For the text-containing cell, return its midpoint in [X, Y] coordinate format. 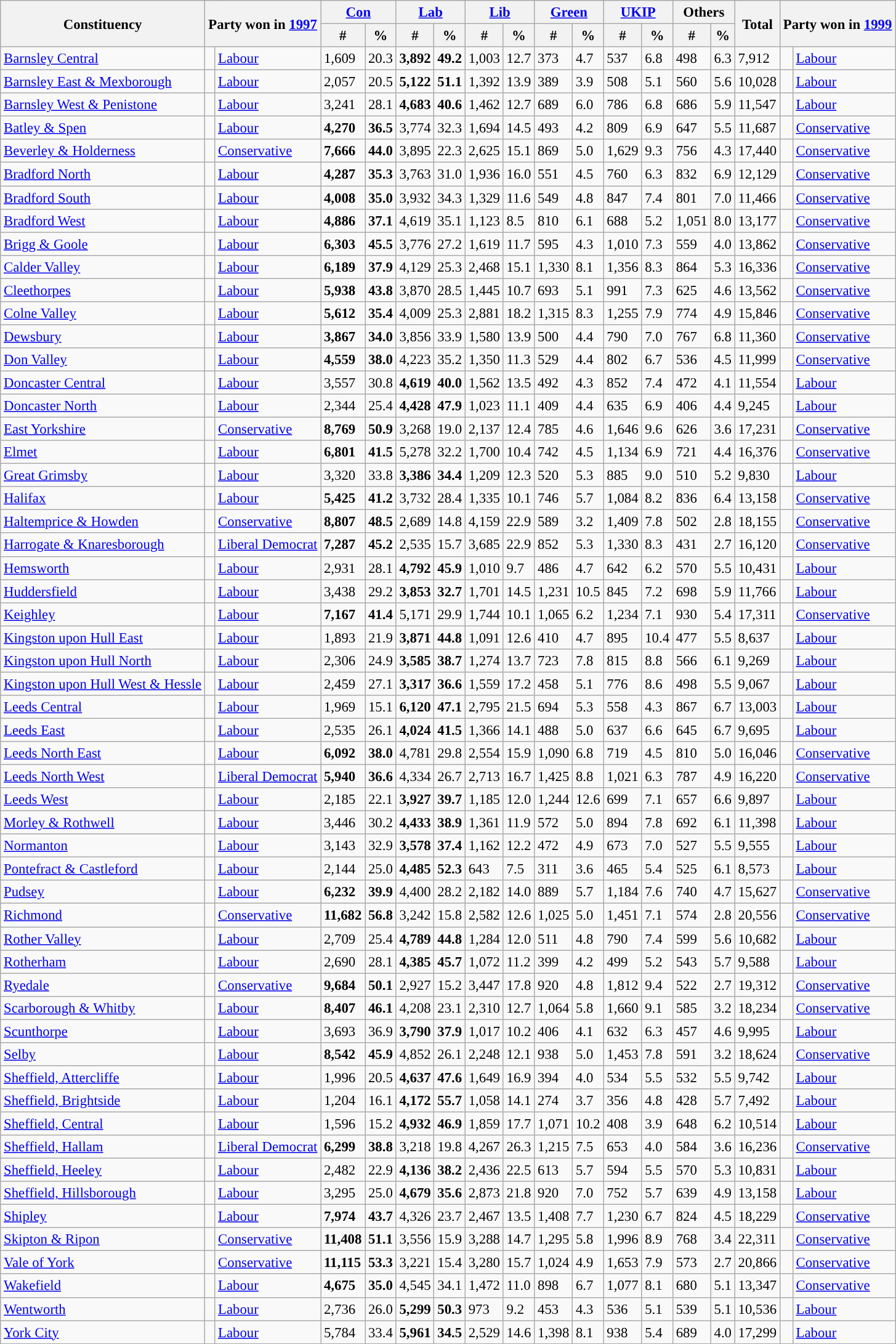
9,555 [757, 846]
17.8 [519, 985]
1,284 [484, 939]
Sheffield, Hallam [103, 1147]
502 [692, 522]
529 [554, 360]
3,763 [415, 174]
43.8 [381, 290]
410 [554, 638]
Barnsley West & Penistone [103, 105]
776 [623, 684]
1,058 [484, 1101]
1,356 [623, 267]
2,625 [484, 151]
991 [623, 290]
43.7 [381, 1216]
Ryedale [103, 985]
Scunthorpe [103, 1031]
Selby [103, 1055]
4,683 [415, 105]
Leeds North West [103, 777]
18.2 [519, 314]
8.9 [657, 1239]
6,303 [343, 244]
274 [554, 1101]
35.2 [450, 360]
1,646 [623, 429]
694 [554, 707]
Leeds North East [103, 753]
6,092 [343, 753]
24.9 [381, 661]
41.4 [381, 614]
809 [623, 128]
12.3 [519, 476]
9.4 [657, 985]
3,218 [415, 1147]
680 [692, 1286]
356 [623, 1101]
28.2 [450, 893]
1,021 [623, 777]
7,974 [343, 1216]
2,713 [484, 777]
10,831 [757, 1170]
1,408 [554, 1216]
1,077 [623, 1286]
785 [554, 429]
3.4 [723, 1239]
477 [692, 638]
2,795 [484, 707]
3,693 [343, 1031]
1,562 [484, 383]
3,892 [415, 59]
1,361 [484, 823]
12.4 [519, 429]
373 [554, 59]
34.4 [450, 476]
16.9 [519, 1077]
17.7 [519, 1123]
4,385 [415, 961]
2,467 [484, 1216]
1,744 [484, 614]
4,129 [415, 267]
1,071 [554, 1123]
11,682 [343, 915]
3,268 [415, 429]
23.1 [450, 1008]
3,556 [415, 1239]
10,028 [757, 82]
774 [692, 314]
537 [623, 59]
38.7 [450, 661]
38.8 [381, 1147]
1,185 [484, 800]
14.7 [519, 1239]
47.9 [450, 406]
3,288 [484, 1239]
560 [692, 82]
4,545 [415, 1286]
721 [692, 452]
Rother Valley [103, 939]
4,428 [415, 406]
47.1 [450, 707]
719 [623, 753]
Leeds West [103, 800]
2,306 [343, 661]
847 [623, 198]
11,999 [757, 360]
11.0 [519, 1286]
3,280 [484, 1263]
Rotherham [103, 961]
1,051 [692, 221]
Shipley [103, 1216]
22,311 [757, 1239]
32.9 [381, 846]
767 [692, 336]
13,347 [757, 1286]
9.7 [519, 568]
Total [757, 23]
13.7 [519, 661]
3,447 [484, 985]
595 [554, 244]
1,462 [484, 105]
1,409 [623, 522]
525 [692, 869]
2,468 [484, 267]
38.9 [450, 823]
3,320 [343, 476]
Hemsworth [103, 568]
22.5 [519, 1170]
3,895 [415, 151]
Batley & Spen [103, 128]
16,046 [757, 753]
1,812 [623, 985]
752 [623, 1193]
10.7 [519, 290]
Bradford West [103, 221]
7.2 [657, 591]
1,453 [623, 1055]
1,859 [484, 1123]
2,529 [484, 1332]
9.6 [657, 429]
11,687 [757, 128]
1,134 [623, 452]
1,090 [554, 753]
4,637 [415, 1077]
4,287 [343, 174]
7,287 [343, 545]
2,554 [484, 753]
3,685 [484, 545]
1,025 [554, 915]
693 [554, 290]
3,578 [415, 846]
18,155 [757, 522]
11.9 [519, 823]
35.1 [450, 221]
35.3 [381, 174]
1,653 [623, 1263]
4,886 [343, 221]
534 [623, 1077]
3,856 [415, 336]
1,230 [623, 1216]
486 [554, 568]
4,792 [415, 568]
5,425 [343, 498]
6,299 [343, 1147]
573 [692, 1263]
4,024 [415, 730]
4,267 [484, 1147]
27.1 [381, 684]
46.1 [381, 1008]
5,612 [343, 314]
740 [692, 893]
3,870 [415, 290]
1,244 [554, 800]
1,649 [484, 1077]
2,482 [343, 1170]
864 [692, 267]
3,790 [415, 1031]
34.5 [450, 1332]
10,431 [757, 568]
47.6 [450, 1077]
499 [623, 961]
549 [554, 198]
2,582 [484, 915]
2,344 [343, 406]
768 [692, 1239]
17,299 [757, 1332]
3,317 [415, 684]
Calder Valley [103, 267]
40.6 [450, 105]
559 [692, 244]
Richmond [103, 915]
17,311 [757, 614]
Sheffield, Central [103, 1123]
1,660 [623, 1008]
867 [692, 707]
3.7 [588, 1101]
4,789 [415, 939]
Vale of York [103, 1263]
13,003 [757, 707]
1,629 [623, 151]
Green [569, 12]
11,115 [343, 1263]
3,295 [343, 1193]
Harrogate & Knaresborough [103, 545]
8,542 [343, 1055]
635 [623, 406]
8.6 [657, 684]
UKIP [638, 12]
3,221 [415, 1263]
1,024 [554, 1263]
12.1 [519, 1055]
6,120 [415, 707]
39.7 [450, 800]
45.7 [450, 961]
3,557 [343, 383]
7,167 [343, 614]
Constituency [103, 23]
7,666 [343, 151]
Party won in 1997 [262, 23]
53.3 [381, 1263]
511 [554, 939]
1,209 [484, 476]
3,438 [343, 591]
11,547 [757, 105]
3,585 [415, 661]
Sheffield, Brightside [103, 1101]
14.0 [519, 893]
5,171 [415, 614]
55.7 [450, 1101]
30.8 [381, 383]
2,137 [484, 429]
836 [692, 498]
2,182 [484, 893]
11.6 [519, 198]
488 [554, 730]
16,236 [757, 1147]
648 [692, 1123]
589 [554, 522]
4,559 [343, 360]
3,776 [415, 244]
4,208 [415, 1008]
3,853 [415, 591]
28.4 [450, 498]
7.6 [657, 893]
543 [692, 961]
4,008 [343, 198]
642 [623, 568]
9,897 [757, 800]
York City [103, 1332]
2,185 [343, 800]
16.7 [519, 777]
50.9 [381, 429]
3,386 [415, 476]
11,408 [343, 1239]
21.5 [519, 707]
527 [692, 846]
9,995 [757, 1031]
1,295 [554, 1239]
35.6 [450, 1193]
3,446 [343, 823]
22.3 [450, 151]
1,445 [484, 290]
Huddersfield [103, 591]
1,162 [484, 846]
500 [554, 336]
31.0 [450, 174]
7,912 [757, 59]
16.1 [381, 1101]
11,554 [757, 383]
4,852 [415, 1055]
3,732 [415, 498]
Scarborough & Whitby [103, 1008]
11,466 [757, 198]
657 [692, 800]
2,736 [343, 1309]
5,961 [415, 1332]
15,846 [757, 314]
584 [692, 1147]
7,492 [757, 1101]
Pudsey [103, 893]
1,398 [554, 1332]
4,433 [415, 823]
1,969 [343, 707]
673 [623, 846]
13,862 [757, 244]
19,312 [757, 985]
591 [692, 1055]
Barnsley East & Mexborough [103, 82]
20,866 [757, 1263]
4,172 [415, 1101]
6,801 [343, 452]
9.3 [657, 151]
4,326 [415, 1216]
9.1 [657, 1008]
48.5 [381, 522]
12.2 [519, 846]
520 [554, 476]
1,580 [484, 336]
33.8 [381, 476]
37.1 [381, 221]
Cleethorpes [103, 290]
Normanton [103, 846]
Wakefield [103, 1286]
12,129 [757, 174]
Sheffield, Attercliffe [103, 1077]
457 [692, 1031]
594 [623, 1170]
2,927 [415, 985]
4,009 [415, 314]
4,334 [415, 777]
845 [623, 591]
1,701 [484, 591]
11,766 [757, 591]
599 [692, 939]
1,596 [343, 1123]
Kingston upon Hull North [103, 661]
458 [554, 684]
Sheffield, Heeley [103, 1170]
1,609 [343, 59]
27.2 [450, 244]
2,459 [343, 684]
566 [692, 661]
453 [554, 1309]
Kingston upon Hull West & Hessle [103, 684]
29.2 [381, 591]
East Yorkshire [103, 429]
17,440 [757, 151]
18,234 [757, 1008]
18,229 [757, 1216]
3,871 [415, 638]
10,536 [757, 1309]
4,136 [415, 1170]
9,742 [757, 1077]
2,144 [343, 869]
4,675 [343, 1286]
311 [554, 869]
3,143 [343, 846]
5,278 [415, 452]
1,392 [484, 82]
26.7 [450, 777]
28.5 [450, 290]
Pontefract & Castleford [103, 869]
16,376 [757, 452]
41.2 [381, 498]
17,231 [757, 429]
688 [623, 221]
3,932 [415, 198]
532 [692, 1077]
36.5 [381, 128]
20,556 [757, 915]
13,177 [757, 221]
2,709 [343, 939]
632 [623, 1031]
Beverley & Holderness [103, 151]
3,242 [415, 915]
40.0 [450, 383]
1,619 [484, 244]
8.5 [519, 221]
Lib [499, 12]
930 [692, 614]
8.2 [657, 498]
3,774 [415, 128]
742 [554, 452]
869 [554, 151]
23.7 [450, 1216]
50.3 [450, 1309]
4,485 [415, 869]
653 [623, 1147]
8,637 [757, 638]
Elmet [103, 452]
Sheffield, Hillsborough [103, 1193]
4,679 [415, 1193]
613 [554, 1170]
Lab [430, 12]
832 [692, 174]
56.8 [381, 915]
6.4 [723, 498]
786 [623, 105]
4,270 [343, 128]
698 [692, 591]
895 [623, 638]
Keighley [103, 614]
Party won in 1999 [837, 23]
22.1 [381, 800]
50.1 [381, 985]
49.2 [450, 59]
1,023 [484, 406]
8,807 [343, 522]
5,122 [415, 82]
539 [692, 1309]
492 [554, 383]
1,017 [484, 1031]
399 [554, 961]
572 [554, 823]
1,700 [484, 452]
409 [554, 406]
3,241 [343, 105]
29.9 [450, 614]
Bradford North [103, 174]
9,830 [757, 476]
431 [692, 545]
408 [623, 1123]
21.8 [519, 1193]
Doncaster North [103, 406]
9,588 [757, 961]
1,451 [623, 915]
Doncaster Central [103, 383]
37.4 [450, 846]
Con [358, 12]
16,120 [757, 545]
21.9 [381, 638]
4,159 [484, 522]
13,562 [757, 290]
637 [623, 730]
2,436 [484, 1170]
508 [623, 82]
815 [623, 661]
Dewsbury [103, 336]
45.2 [381, 545]
1,215 [554, 1147]
3,867 [343, 336]
Great Grimsby [103, 476]
10,514 [757, 1123]
801 [692, 198]
2,690 [343, 961]
585 [692, 1008]
35.4 [381, 314]
11.1 [519, 406]
Brigg & Goole [103, 244]
1,123 [484, 221]
6,232 [343, 893]
32.7 [450, 591]
643 [484, 869]
11.7 [519, 244]
723 [554, 661]
11,360 [757, 336]
1,425 [554, 777]
4,400 [415, 893]
18,624 [757, 1055]
1,255 [623, 314]
639 [692, 1193]
5,940 [343, 777]
824 [692, 1216]
2,881 [484, 314]
5,938 [343, 290]
39.9 [381, 893]
625 [692, 290]
32.2 [450, 452]
15.8 [450, 915]
26.0 [381, 1309]
46.9 [450, 1123]
34.0 [381, 336]
1,350 [484, 360]
1,936 [484, 174]
Morley & Rothwell [103, 823]
34.3 [450, 198]
33.4 [381, 1332]
16,220 [757, 777]
8,573 [757, 869]
645 [692, 730]
19.8 [450, 1147]
Wentworth [103, 1309]
746 [554, 498]
32.3 [450, 128]
389 [554, 82]
Leeds East [103, 730]
Leeds Central [103, 707]
1,231 [554, 591]
9,067 [757, 684]
2,873 [484, 1193]
16,336 [757, 267]
19.0 [450, 429]
4,932 [415, 1123]
5,299 [415, 1309]
30.2 [381, 823]
20.3 [381, 59]
465 [623, 869]
10,682 [757, 939]
9,684 [343, 985]
8,407 [343, 1008]
Kingston upon Hull East [103, 638]
4,781 [415, 753]
Bradford South [103, 198]
1,072 [484, 961]
1,003 [484, 59]
Barnsley Central [103, 59]
558 [623, 707]
802 [623, 360]
8,769 [343, 429]
1,084 [623, 498]
1,234 [623, 614]
510 [692, 476]
787 [692, 777]
1,274 [484, 661]
894 [623, 823]
Halifax [103, 498]
1,335 [484, 498]
33.9 [450, 336]
Others [703, 12]
45.5 [381, 244]
Haltemprice & Howden [103, 522]
5,784 [343, 1332]
3,927 [415, 800]
394 [554, 1077]
493 [554, 128]
Skipton & Ripon [103, 1239]
17.2 [519, 684]
756 [692, 151]
428 [692, 1101]
686 [692, 105]
1,329 [484, 198]
6.0 [588, 105]
9,269 [757, 661]
1,694 [484, 128]
44.0 [381, 151]
1,065 [554, 614]
1,184 [623, 893]
692 [692, 823]
2,057 [343, 82]
574 [692, 915]
2,248 [484, 1055]
9,695 [757, 730]
522 [692, 985]
9.0 [657, 476]
760 [623, 174]
15,627 [757, 893]
1,315 [554, 314]
626 [692, 429]
2,310 [484, 1008]
2,931 [343, 568]
889 [554, 893]
52.3 [450, 869]
1,204 [343, 1101]
647 [692, 128]
34.1 [450, 1286]
Colne Valley [103, 314]
4,223 [415, 360]
8.0 [723, 221]
10.5 [588, 591]
1,893 [343, 638]
26.3 [519, 1147]
36.9 [381, 1031]
885 [623, 476]
29.8 [450, 753]
15.4 [450, 1263]
699 [623, 800]
11.3 [519, 360]
2,689 [415, 522]
Don Valley [103, 360]
9,245 [757, 406]
1,472 [484, 1286]
6,189 [343, 267]
14.6 [519, 1332]
1,366 [484, 730]
11,398 [757, 823]
11.2 [519, 961]
1,091 [484, 638]
1,559 [484, 684]
1,064 [554, 1008]
973 [484, 1309]
898 [554, 1286]
551 [554, 174]
9.2 [519, 1309]
16.0 [519, 174]
14.8 [450, 522]
38.2 [450, 1170]
7.7 [588, 1216]
